From the cell containing the given text, extract its center point as [X, Y] coordinate. 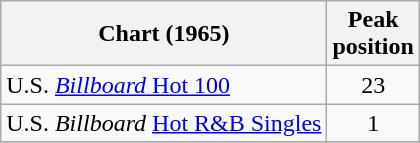
Chart (1965) [164, 34]
1 [373, 123]
23 [373, 85]
Peakposition [373, 34]
U.S. Billboard Hot 100 [164, 85]
U.S. Billboard Hot R&B Singles [164, 123]
